Extract the [x, y] coordinate from the center of the cell holding the provided text.  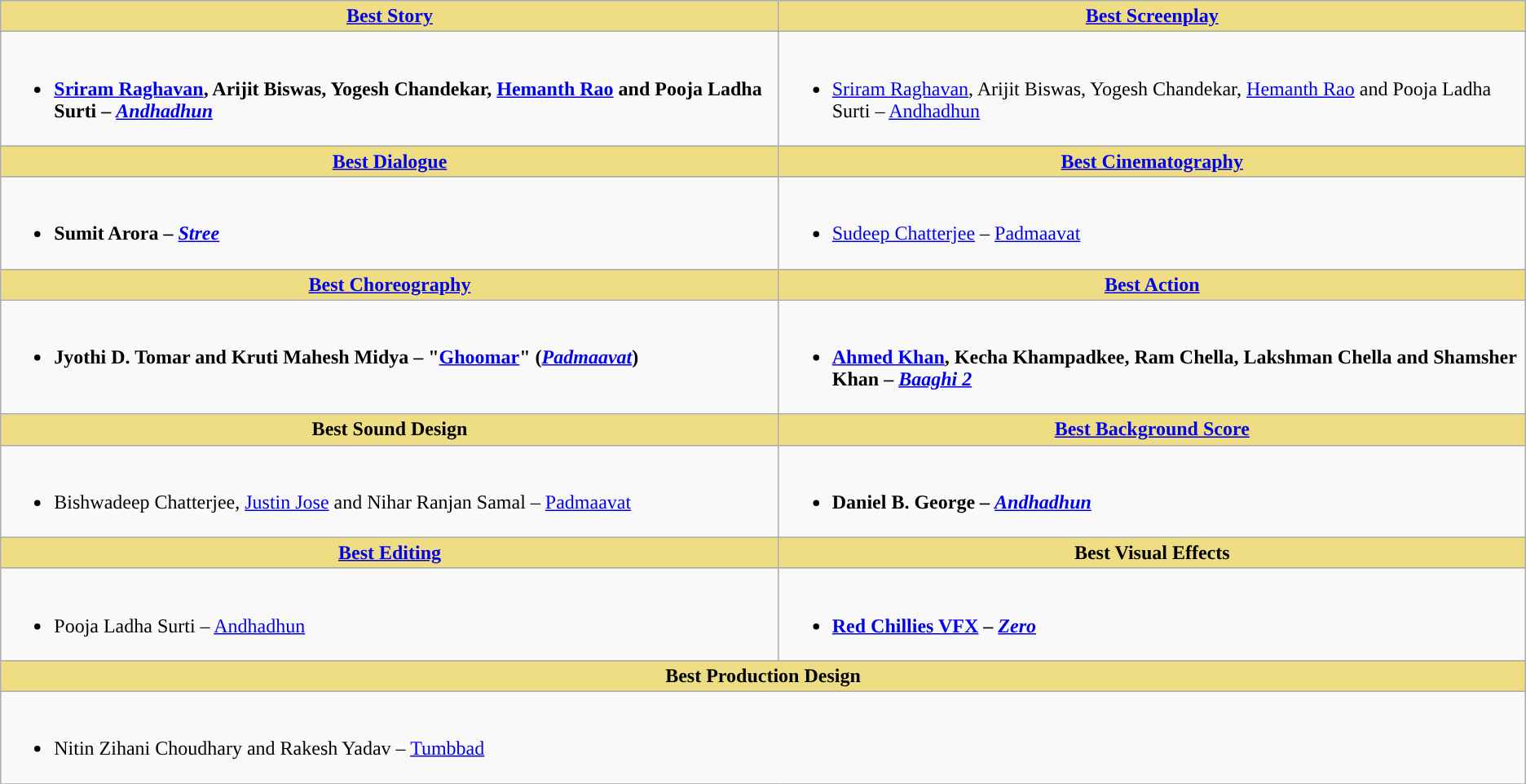
Best Sound Design [390, 429]
Daniel B. George – Andhadhun [1152, 491]
Best Choreography [390, 284]
Best Dialogue [390, 161]
Best Background Score [1152, 429]
Best Production Design [763, 676]
Best Action [1152, 284]
Best Screenplay [1152, 16]
Best Cinematography [1152, 161]
Best Story [390, 16]
Sumit Arora – Stree [390, 223]
Bishwadeep Chatterjee, Justin Jose and Nihar Ranjan Samal – Padmaavat [390, 491]
Nitin Zihani Choudhary and Rakesh Yadav – Tumbbad [763, 737]
Best Editing [390, 553]
Jyothi D. Tomar and Kruti Mahesh Midya – "Ghoomar" (Padmaavat) [390, 357]
Sudeep Chatterjee – Padmaavat [1152, 223]
Pooja Ladha Surti – Andhadhun [390, 614]
Red Chillies VFX – Zero [1152, 614]
Best Visual Effects [1152, 553]
Ahmed Khan, Kecha Khampadkee, Ram Chella, Lakshman Chella and Shamsher Khan – Baaghi 2 [1152, 357]
